Provide the (x, y) coordinate of the cell's center where the given text is located.  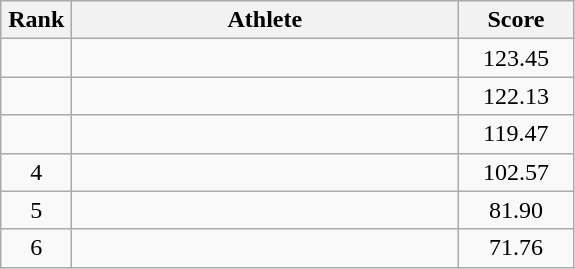
123.45 (516, 58)
102.57 (516, 172)
6 (36, 248)
5 (36, 210)
119.47 (516, 134)
71.76 (516, 248)
Rank (36, 20)
81.90 (516, 210)
Athlete (265, 20)
4 (36, 172)
Score (516, 20)
122.13 (516, 96)
